Detect which cell encompasses the target text, then output its (x, y) center coordinate. 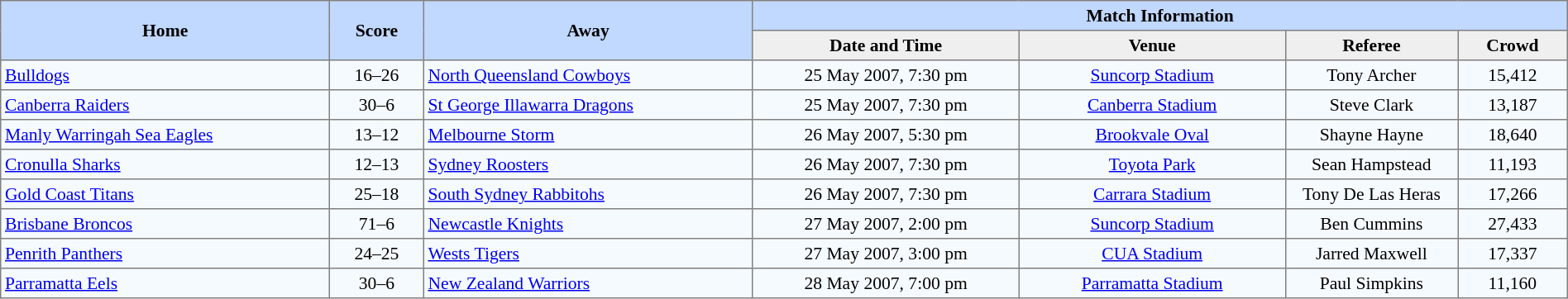
Home (165, 31)
Manly Warringah Sea Eagles (165, 135)
27,433 (1513, 224)
Match Information (1159, 16)
Gold Coast Titans (165, 194)
Ben Cummins (1371, 224)
Venue (1152, 45)
Steve Clark (1371, 105)
11,193 (1513, 164)
17,266 (1513, 194)
Tony De Las Heras (1371, 194)
12–13 (377, 164)
Canberra Raiders (165, 105)
Score (377, 31)
Brisbane Broncos (165, 224)
Penrith Panthers (165, 254)
Toyota Park (1152, 164)
Paul Simpkins (1371, 283)
Carrara Stadium (1152, 194)
Sydney Roosters (588, 164)
Shayne Hayne (1371, 135)
Referee (1371, 45)
Cronulla Sharks (165, 164)
13,187 (1513, 105)
Melbourne Storm (588, 135)
17,337 (1513, 254)
New Zealand Warriors (588, 283)
Crowd (1513, 45)
11,160 (1513, 283)
18,640 (1513, 135)
Tony Archer (1371, 75)
15,412 (1513, 75)
St George Illawarra Dragons (588, 105)
27 May 2007, 2:00 pm (886, 224)
North Queensland Cowboys (588, 75)
13–12 (377, 135)
71–6 (377, 224)
Wests Tigers (588, 254)
Bulldogs (165, 75)
South Sydney Rabbitohs (588, 194)
Date and Time (886, 45)
Jarred Maxwell (1371, 254)
Parramatta Stadium (1152, 283)
16–26 (377, 75)
28 May 2007, 7:00 pm (886, 283)
27 May 2007, 3:00 pm (886, 254)
Away (588, 31)
25–18 (377, 194)
26 May 2007, 5:30 pm (886, 135)
Canberra Stadium (1152, 105)
CUA Stadium (1152, 254)
Newcastle Knights (588, 224)
24–25 (377, 254)
Brookvale Oval (1152, 135)
Parramatta Eels (165, 283)
Sean Hampstead (1371, 164)
